From the cell containing the given text, extract its center point as [X, Y] coordinate. 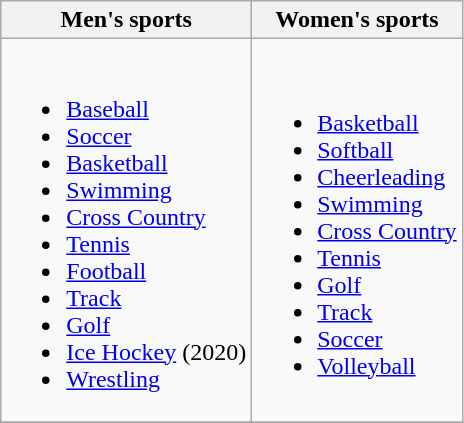
BaseballSoccerBasketballSwimmingCross CountryTennisFootballTrackGolfIce Hockey (2020)Wrestling [126, 230]
Women's sports [357, 20]
BasketballSoftballCheerleadingSwimmingCross CountryTennisGolfTrackSoccerVolleyball [357, 230]
Men's sports [126, 20]
